Scan for the cell matching the given text and deliver its (x, y) coordinate at center. 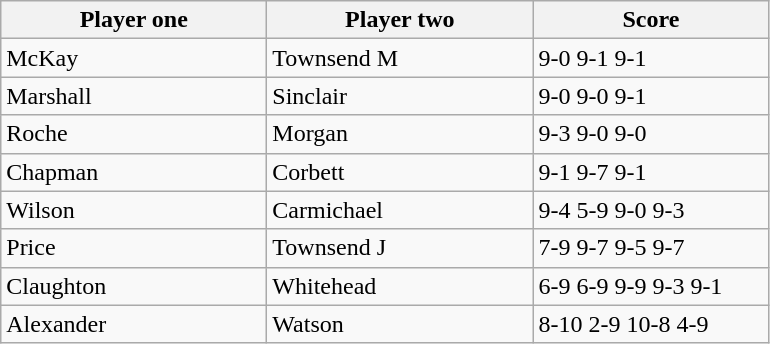
Marshall (134, 96)
Townsend M (400, 58)
Sinclair (400, 96)
Roche (134, 134)
9-1 9-7 9-1 (651, 172)
8-10 2-9 10-8 4-9 (651, 324)
9-3 9-0 9-0 (651, 134)
9-0 9-0 9-1 (651, 96)
Carmichael (400, 210)
Wilson (134, 210)
6-9 6-9 9-9 9-3 9-1 (651, 286)
Player one (134, 20)
Morgan (400, 134)
Watson (400, 324)
McKay (134, 58)
Price (134, 248)
9-4 5-9 9-0 9-3 (651, 210)
Chapman (134, 172)
Townsend J (400, 248)
Claughton (134, 286)
Corbett (400, 172)
7-9 9-7 9-5 9-7 (651, 248)
Score (651, 20)
Whitehead (400, 286)
Player two (400, 20)
9-0 9-1 9-1 (651, 58)
Alexander (134, 324)
